Detect which cell encompasses the target text, then output its (X, Y) center coordinate. 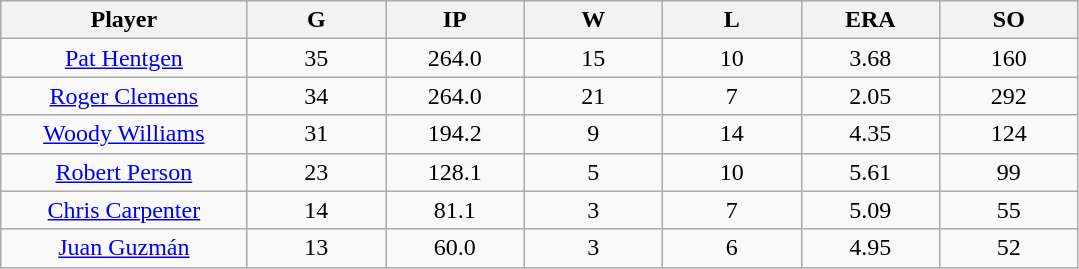
Pat Hentgen (124, 58)
Robert Person (124, 172)
ERA (870, 20)
292 (1010, 96)
31 (316, 134)
Player (124, 20)
55 (1010, 210)
6 (732, 248)
L (732, 20)
3.68 (870, 58)
5 (594, 172)
4.95 (870, 248)
2.05 (870, 96)
4.35 (870, 134)
21 (594, 96)
G (316, 20)
124 (1010, 134)
160 (1010, 58)
99 (1010, 172)
194.2 (456, 134)
52 (1010, 248)
60.0 (456, 248)
81.1 (456, 210)
W (594, 20)
Chris Carpenter (124, 210)
128.1 (456, 172)
9 (594, 134)
35 (316, 58)
Roger Clemens (124, 96)
Woody Williams (124, 134)
5.61 (870, 172)
Juan Guzmán (124, 248)
15 (594, 58)
23 (316, 172)
IP (456, 20)
5.09 (870, 210)
34 (316, 96)
SO (1010, 20)
13 (316, 248)
